Return [X, Y] of the center of cell containing provided text 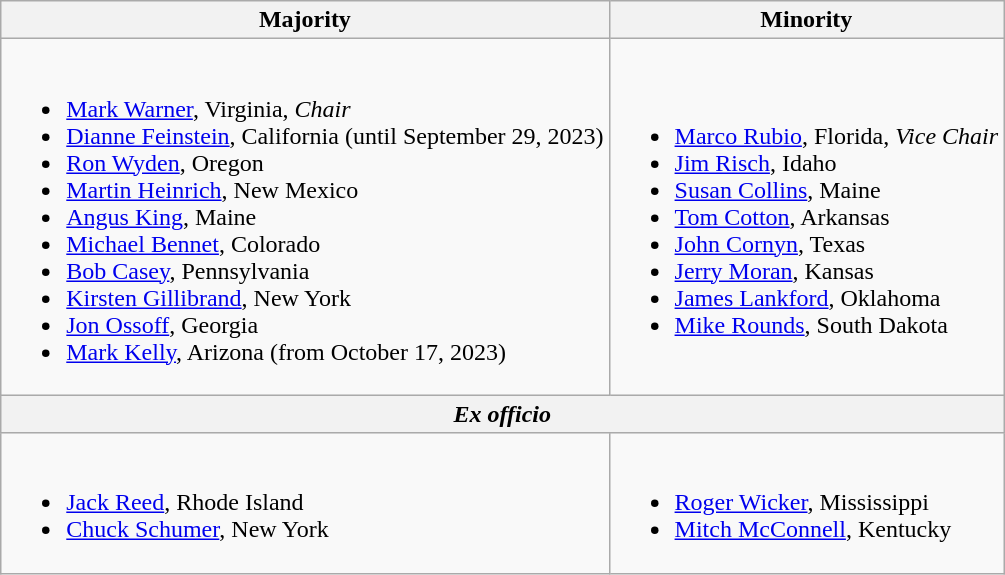
Majority [305, 20]
Ex officio [502, 414]
Roger Wicker, MississippiMitch McConnell, Kentucky [806, 503]
Minority [806, 20]
Jack Reed, Rhode IslandChuck Schumer, New York [305, 503]
